Pinpoint the cell where the given text exists, returning its (X, Y) midpoint coordinate. 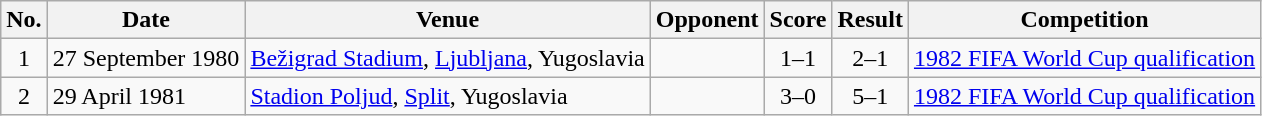
Venue (448, 20)
Date (146, 20)
29 April 1981 (146, 96)
Score (798, 20)
3–0 (798, 96)
1–1 (798, 58)
1 (24, 58)
Stadion Poljud, Split, Yugoslavia (448, 96)
Result (870, 20)
Opponent (707, 20)
No. (24, 20)
Bežigrad Stadium, Ljubljana, Yugoslavia (448, 58)
2 (24, 96)
2–1 (870, 58)
Competition (1084, 20)
27 September 1980 (146, 58)
5–1 (870, 96)
